Provide the (x, y) coordinate of the cell's center where the given text is located.  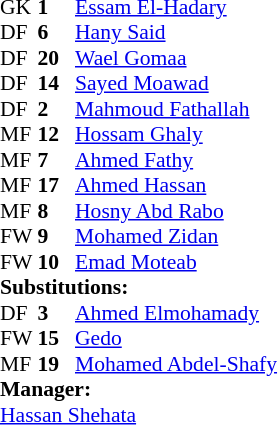
12 (57, 135)
Ahmed Fathy (176, 160)
Manager: (138, 389)
Hosny Abd Rabo (176, 211)
Ahmed Hassan (176, 185)
Mohamed Zidan (176, 237)
10 (57, 262)
19 (57, 364)
7 (57, 160)
Hossam Ghaly (176, 135)
3 (57, 313)
14 (57, 83)
9 (57, 237)
Mohamed Abdel-Shafy (176, 364)
6 (57, 33)
Substitutions: (138, 287)
Ahmed Elmohamady (176, 313)
17 (57, 185)
8 (57, 211)
15 (57, 339)
Gedo (176, 339)
Mahmoud Fathallah (176, 109)
2 (57, 109)
Wael Gomaa (176, 58)
Hany Said (176, 33)
Sayed Moawad (176, 83)
Emad Moteab (176, 262)
20 (57, 58)
